Return the (x, y) coordinate for the center point of the cell that contains the specified text.  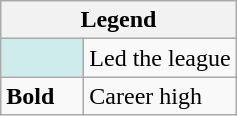
Bold (42, 96)
Led the league (160, 58)
Career high (160, 96)
Legend (118, 20)
